Return the [x, y] coordinate for the center point of the cell that contains the specified text.  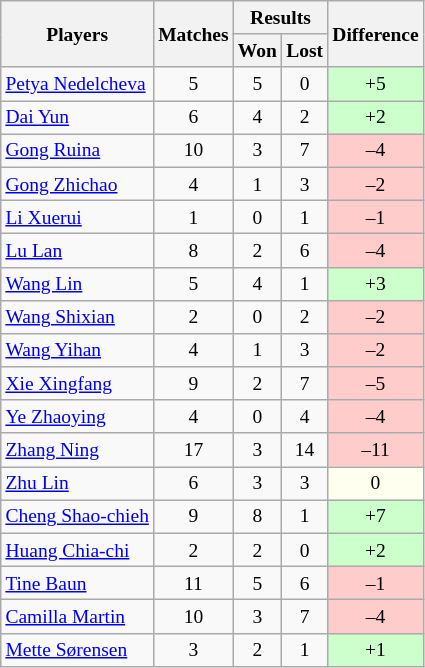
Li Xuerui [78, 216]
11 [194, 584]
Wang Yihan [78, 350]
Mette Sørensen [78, 650]
+5 [376, 84]
Petya Nedelcheva [78, 84]
Tine Baun [78, 584]
Lost [305, 50]
Dai Yun [78, 118]
Cheng Shao-chieh [78, 516]
+7 [376, 516]
17 [194, 450]
Gong Zhichao [78, 184]
Results [280, 18]
Matches [194, 34]
Zhu Lin [78, 484]
14 [305, 450]
Huang Chia-chi [78, 550]
Wang Shixian [78, 316]
Xie Xingfang [78, 384]
Gong Ruina [78, 150]
Won [257, 50]
Wang Lin [78, 284]
+1 [376, 650]
+3 [376, 284]
Difference [376, 34]
–11 [376, 450]
Lu Lan [78, 250]
Camilla Martin [78, 616]
Players [78, 34]
Zhang Ning [78, 450]
–5 [376, 384]
Ye Zhaoying [78, 416]
